Identify which cell holds the provided text, then report its [x, y] central coordinate. 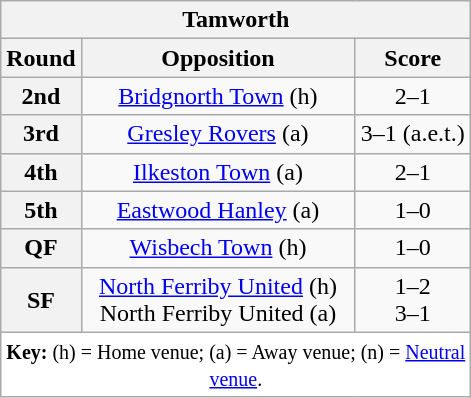
Key: (h) = Home venue; (a) = Away venue; (n) = Neutral venue. [236, 364]
Gresley Rovers (a) [218, 134]
Wisbech Town (h) [218, 248]
Score [413, 58]
3–1 (a.e.t.) [413, 134]
Bridgnorth Town (h) [218, 96]
Round [41, 58]
Eastwood Hanley (a) [218, 210]
North Ferriby United (h)North Ferriby United (a) [218, 300]
Tamworth [236, 20]
Opposition [218, 58]
5th [41, 210]
QF [41, 248]
2nd [41, 96]
4th [41, 172]
3rd [41, 134]
Ilkeston Town (a) [218, 172]
SF [41, 300]
1–2 3–1 [413, 300]
